For the text-containing cell, return its midpoint in [X, Y] coordinate format. 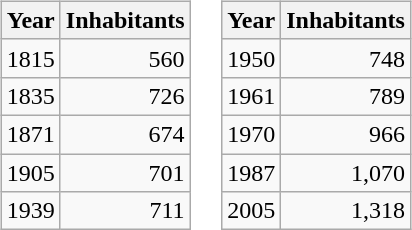
1905 [30, 173]
1835 [30, 96]
1970 [252, 134]
748 [346, 58]
701 [125, 173]
1,318 [346, 211]
1871 [30, 134]
1,070 [346, 173]
674 [125, 134]
2005 [252, 211]
1961 [252, 96]
560 [125, 58]
726 [125, 96]
1987 [252, 173]
966 [346, 134]
1950 [252, 58]
789 [346, 96]
1815 [30, 58]
711 [125, 211]
1939 [30, 211]
